Search for the cell housing the specified text and yield its (X, Y) center coordinate. 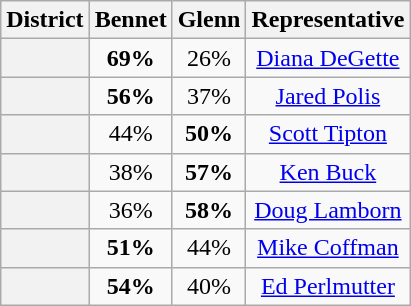
56% (130, 96)
50% (209, 134)
57% (209, 172)
Representative (328, 20)
Scott Tipton (328, 134)
Bennet (130, 20)
26% (209, 58)
District (45, 20)
Doug Lamborn (328, 210)
69% (130, 58)
Glenn (209, 20)
Jared Polis (328, 96)
36% (130, 210)
Diana DeGette (328, 58)
58% (209, 210)
54% (130, 286)
Ken Buck (328, 172)
51% (130, 248)
Ed Perlmutter (328, 286)
37% (209, 96)
Mike Coffman (328, 248)
40% (209, 286)
38% (130, 172)
